For the text-containing cell, return its midpoint in (X, Y) coordinate format. 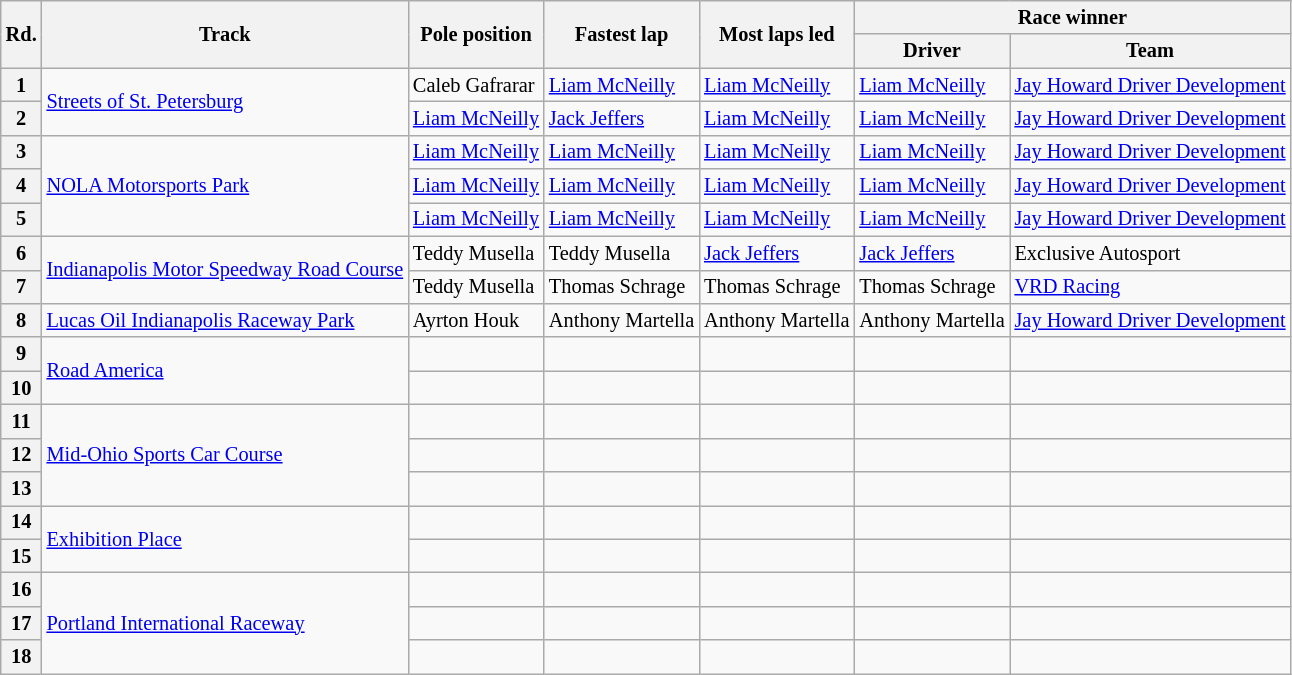
7 (22, 287)
Exclusive Autosport (1150, 253)
14 (22, 522)
Mid-Ohio Sports Car Course (225, 454)
8 (22, 320)
9 (22, 354)
15 (22, 556)
2 (22, 118)
Indianapolis Motor Speedway Road Course (225, 270)
16 (22, 589)
5 (22, 219)
6 (22, 253)
Rd. (22, 34)
Most laps led (776, 34)
3 (22, 152)
Road America (225, 370)
Caleb Gafrarar (476, 85)
Fastest lap (622, 34)
1 (22, 85)
VRD Racing (1150, 287)
13 (22, 489)
Race winner (1072, 17)
18 (22, 657)
Driver (932, 51)
17 (22, 623)
Streets of St. Petersburg (225, 102)
Lucas Oil Indianapolis Raceway Park (225, 320)
11 (22, 421)
Ayrton Houk (476, 320)
NOLA Motorsports Park (225, 186)
10 (22, 388)
Team (1150, 51)
12 (22, 455)
Portland International Raceway (225, 622)
Pole position (476, 34)
Exhibition Place (225, 538)
Track (225, 34)
4 (22, 186)
